Pinpoint the cell where the given text exists, returning its [x, y] midpoint coordinate. 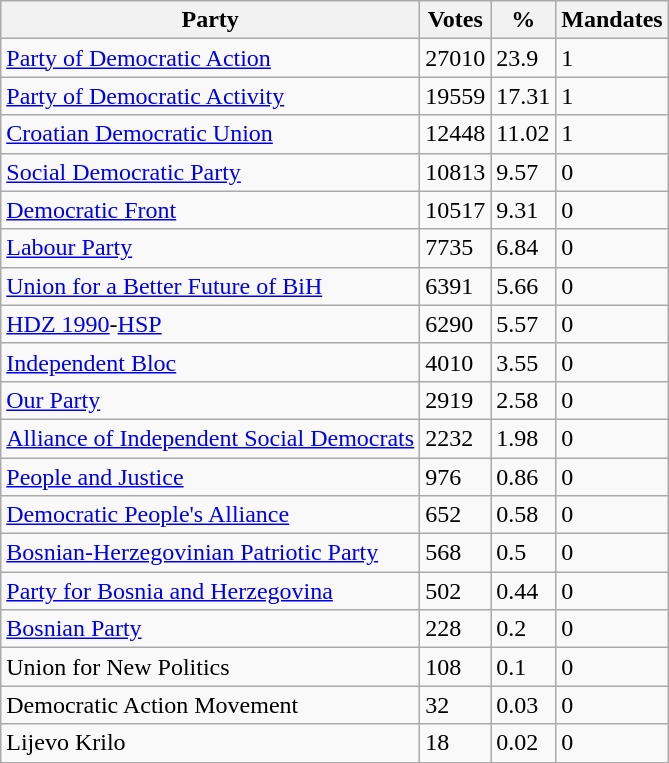
Democratic Front [210, 210]
Croatian Democratic Union [210, 134]
568 [456, 553]
11.02 [524, 134]
228 [456, 629]
27010 [456, 58]
Labour Party [210, 248]
4010 [456, 362]
Mandates [612, 20]
Votes [456, 20]
Lijevo Krilo [210, 743]
Party for Bosnia and Herzegovina [210, 591]
Party [210, 20]
Democratic People's Alliance [210, 515]
18 [456, 743]
0.86 [524, 477]
Social Democratic Party [210, 172]
10517 [456, 210]
9.57 [524, 172]
12448 [456, 134]
HDZ 1990-HSP [210, 324]
Union for a Better Future of BiH [210, 286]
2.58 [524, 400]
Bosnian Party [210, 629]
6391 [456, 286]
0.1 [524, 667]
Party of Democratic Action [210, 58]
% [524, 20]
32 [456, 705]
10813 [456, 172]
5.66 [524, 286]
People and Justice [210, 477]
3.55 [524, 362]
23.9 [524, 58]
108 [456, 667]
Union for New Politics [210, 667]
Bosnian-Herzegovinian Patriotic Party [210, 553]
5.57 [524, 324]
0.5 [524, 553]
652 [456, 515]
0.44 [524, 591]
0.03 [524, 705]
6.84 [524, 248]
0.02 [524, 743]
7735 [456, 248]
976 [456, 477]
0.58 [524, 515]
Independent Bloc [210, 362]
Democratic Action Movement [210, 705]
1.98 [524, 438]
6290 [456, 324]
Party of Democratic Activity [210, 96]
2232 [456, 438]
0.2 [524, 629]
2919 [456, 400]
17.31 [524, 96]
Alliance of Independent Social Democrats [210, 438]
Our Party [210, 400]
502 [456, 591]
19559 [456, 96]
9.31 [524, 210]
